From the cell containing the given text, extract its center point as [x, y] coordinate. 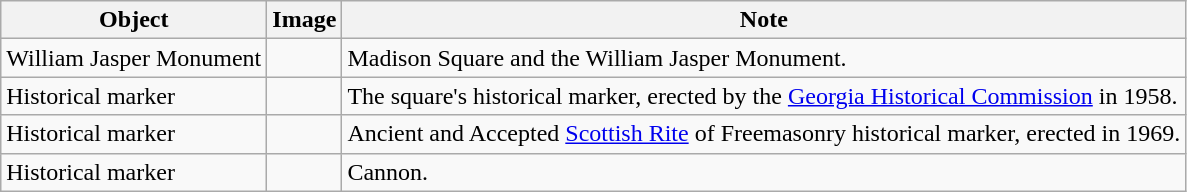
Ancient and Accepted Scottish Rite of Freemasonry historical marker, erected in 1969. [764, 134]
William Jasper Monument [134, 58]
Object [134, 20]
Image [304, 20]
The square's historical marker, erected by the Georgia Historical Commission in 1958. [764, 96]
Madison Square and the William Jasper Monument. [764, 58]
Note [764, 20]
Cannon. [764, 172]
